Capture the cell that displays the provided text and extract its (X, Y) central coordinate. 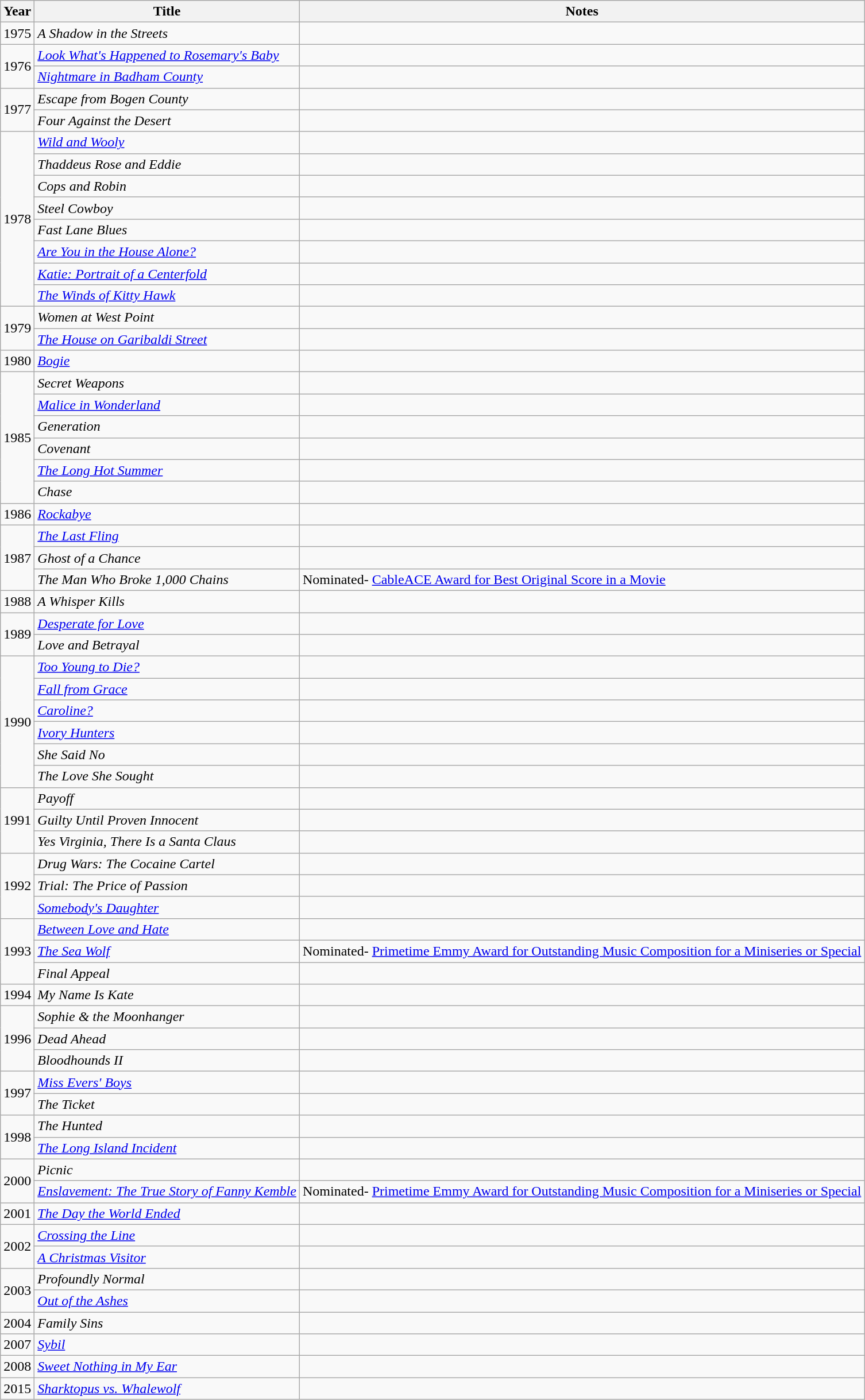
The Winds of Kitty Hawk (167, 296)
Rockabye (167, 514)
2003 (17, 1290)
Sharktopus vs. Whalewolf (167, 1389)
Final Appeal (167, 973)
The Hunted (167, 1126)
The Day the World Ended (167, 1213)
Bogie (167, 361)
A Shadow in the Streets (167, 33)
Look What's Happened to Rosemary's Baby (167, 55)
Four Against the Desert (167, 121)
Thaddeus Rose and Eddie (167, 164)
Guilty Until Proven Innocent (167, 820)
Sweet Nothing in My Ear (167, 1367)
Dead Ahead (167, 1039)
1996 (17, 1039)
Sophie & the Moonhanger (167, 1017)
2004 (17, 1322)
Love and Betrayal (167, 645)
2002 (17, 1246)
1977 (17, 110)
2007 (17, 1345)
1987 (17, 558)
1993 (17, 951)
Nominated- CableACE Award for Best Original Score in a Movie (581, 579)
Profoundly Normal (167, 1279)
Escape from Bogen County (167, 99)
Steel Cowboy (167, 208)
The Long Island Incident (167, 1148)
2008 (17, 1367)
Trial: The Price of Passion (167, 885)
1988 (17, 601)
1980 (17, 361)
Ivory Hunters (167, 733)
Generation (167, 427)
Bloodhounds II (167, 1061)
1998 (17, 1137)
2015 (17, 1389)
Malice in Wonderland (167, 405)
1976 (17, 66)
Miss Evers' Boys (167, 1082)
Year (17, 11)
Ghost of a Chance (167, 558)
Desperate for Love (167, 623)
Crossing the Line (167, 1235)
A Christmas Visitor (167, 1257)
Family Sins (167, 1322)
The Ticket (167, 1104)
Enslavement: The True Story of Fanny Kemble (167, 1192)
A Whisper Kills (167, 601)
Out of the Ashes (167, 1301)
2000 (17, 1181)
1989 (17, 634)
Nightmare in Badham County (167, 77)
Sybil (167, 1345)
Caroline? (167, 711)
Secret Weapons (167, 383)
1975 (17, 33)
The Love She Sought (167, 776)
Yes Virginia, There Is a Santa Claus (167, 842)
1990 (17, 722)
Notes (581, 11)
The House on Garibaldi Street (167, 339)
My Name Is Kate (167, 995)
The Sea Wolf (167, 951)
Fast Lane Blues (167, 230)
The Long Hot Summer (167, 470)
Covenant (167, 448)
1978 (17, 219)
Picnic (167, 1170)
Katie: Portrait of a Centerfold (167, 274)
1994 (17, 995)
1991 (17, 820)
The Last Fling (167, 536)
Payoff (167, 798)
Drug Wars: The Cocaine Cartel (167, 864)
1986 (17, 514)
She Said No (167, 755)
Cops and Robin (167, 186)
Somebody's Daughter (167, 907)
Too Young to Die? (167, 667)
Title (167, 11)
Fall from Grace (167, 689)
Wild and Wooly (167, 142)
Are You in the House Alone? (167, 252)
1985 (17, 438)
Chase (167, 492)
1979 (17, 328)
The Man Who Broke 1,000 Chains (167, 579)
Between Love and Hate (167, 929)
1992 (17, 885)
2001 (17, 1213)
Women at West Point (167, 318)
1997 (17, 1093)
